Locate the cell with the specified text and output its (x, y) center coordinate. 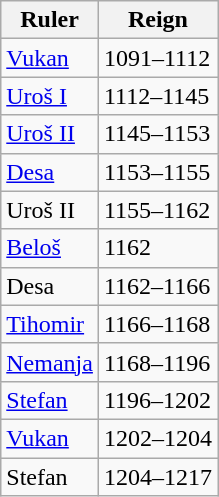
1153–1155 (158, 172)
Tihomir (50, 324)
1145–1153 (158, 134)
Reign (158, 20)
1155–1162 (158, 210)
Beloš (50, 248)
1112–1145 (158, 96)
1166–1168 (158, 324)
1162–1166 (158, 286)
Ruler (50, 20)
1204–1217 (158, 477)
Nemanja (50, 362)
1196–1202 (158, 400)
1091–1112 (158, 58)
1168–1196 (158, 362)
Uroš I (50, 96)
1162 (158, 248)
1202–1204 (158, 438)
